Scan for the cell matching the given text and deliver its [x, y] coordinate at center. 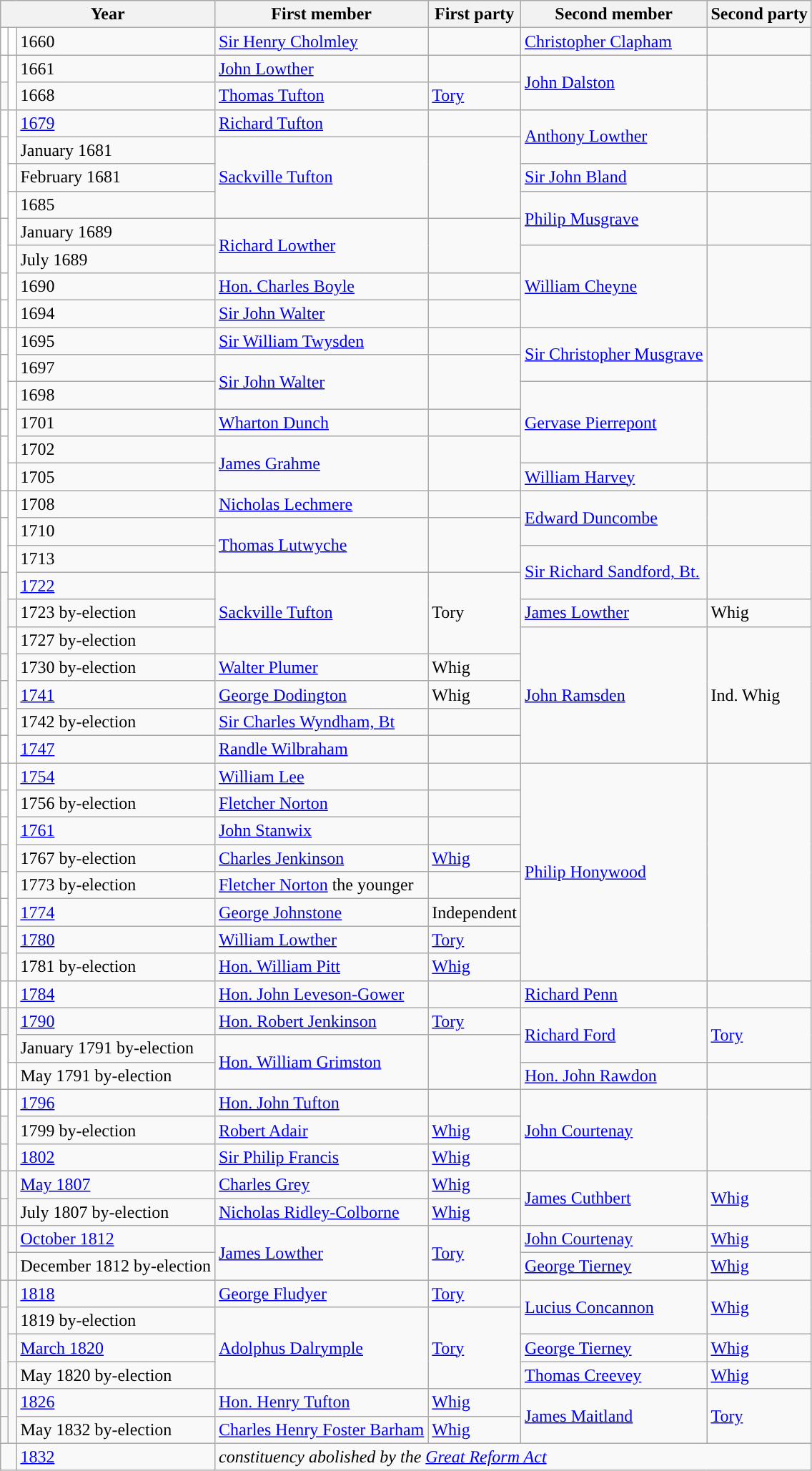
1780 [116, 940]
1679 [116, 123]
January 1791 by-election [116, 1048]
Walter Plumer [321, 667]
Sir Philip Francis [321, 1157]
James Grahme [321, 463]
1705 [116, 477]
Randle Wilbraham [321, 749]
1701 [116, 423]
1802 [116, 1157]
Hon. Henry Tufton [321, 1402]
1741 [116, 694]
May 1820 by-election [116, 1375]
1710 [116, 531]
October 1812 [116, 1239]
1819 by-election [116, 1321]
Thomas Lutwyche [321, 545]
Christopher Clapham [614, 41]
Edward Duncombe [614, 518]
1727 by-election [116, 640]
Richard Penn [614, 994]
Year [108, 14]
William Cheyne [614, 286]
1697 [116, 368]
1698 [116, 395]
1661 [116, 69]
1781 by-election [116, 967]
1774 [116, 912]
December 1812 by-election [116, 1266]
Hon. William Pitt [321, 967]
Philip Honywood [614, 871]
Wharton Dunch [321, 423]
Hon. William Grimston [321, 1062]
Fletcher Norton [321, 804]
1660 [116, 41]
February 1681 [116, 177]
1685 [116, 205]
May 1807 [116, 1184]
1756 by-election [116, 804]
Second member [614, 14]
1730 by-election [116, 667]
Thomas Tufton [321, 96]
John Stanwix [321, 831]
James Cuthbert [614, 1198]
William Harvey [614, 477]
1742 by-election [116, 722]
1690 [116, 286]
1773 by-election [116, 885]
Robert Adair [321, 1130]
1799 by-election [116, 1130]
John Ramsden [614, 694]
constituency abolished by the Great Reform Act [513, 1457]
1702 [116, 450]
George Johnstone [321, 912]
Hon. Charles Boyle [321, 286]
1826 [116, 1402]
Sir Charles Wyndham, Bt [321, 722]
1790 [116, 1021]
James Maitland [614, 1416]
Sir William Twysden [321, 341]
Thomas Creevey [614, 1375]
William Lowther [321, 940]
Gervase Pierrepont [614, 423]
1796 [116, 1103]
William Lee [321, 776]
1767 by-election [116, 858]
Ind. Whig [759, 694]
1754 [116, 776]
1832 [116, 1457]
January 1689 [116, 232]
Lucius Concannon [614, 1307]
May 1832 by-election [116, 1430]
July 1689 [116, 259]
Adolphus Dalrymple [321, 1348]
1668 [116, 96]
John Lowther [321, 69]
Sir Richard Sandford, Bt. [614, 572]
Nicholas Ridley-Colborne [321, 1212]
1747 [116, 749]
John Dalston [614, 82]
Nicholas Lechmere [321, 504]
1708 [116, 504]
Fletcher Norton the younger [321, 885]
Charles Grey [321, 1184]
Sir Henry Cholmley [321, 41]
Hon. John Tufton [321, 1103]
Hon. John Rawdon [614, 1076]
January 1681 [116, 150]
Richard Lowther [321, 245]
May 1791 by-election [116, 1076]
1713 [116, 559]
Charles Jenkinson [321, 858]
1695 [116, 341]
Anthony Lowther [614, 137]
Richard Tufton [321, 123]
Sir John Bland [614, 177]
1784 [116, 994]
July 1807 by-election [116, 1212]
First member [321, 14]
1694 [116, 313]
Richard Ford [614, 1035]
Philip Musgrave [614, 218]
March 1820 [116, 1348]
Sir Christopher Musgrave [614, 355]
1818 [116, 1294]
1761 [116, 831]
Charles Henry Foster Barham [321, 1430]
First party [475, 14]
Hon. John Leveson-Gower [321, 994]
George Fludyer [321, 1294]
Independent [475, 912]
1723 by-election [116, 613]
Second party [759, 14]
Hon. Robert Jenkinson [321, 1021]
1722 [116, 586]
George Dodington [321, 694]
